From the cell containing the given text, extract its center point as (X, Y) coordinate. 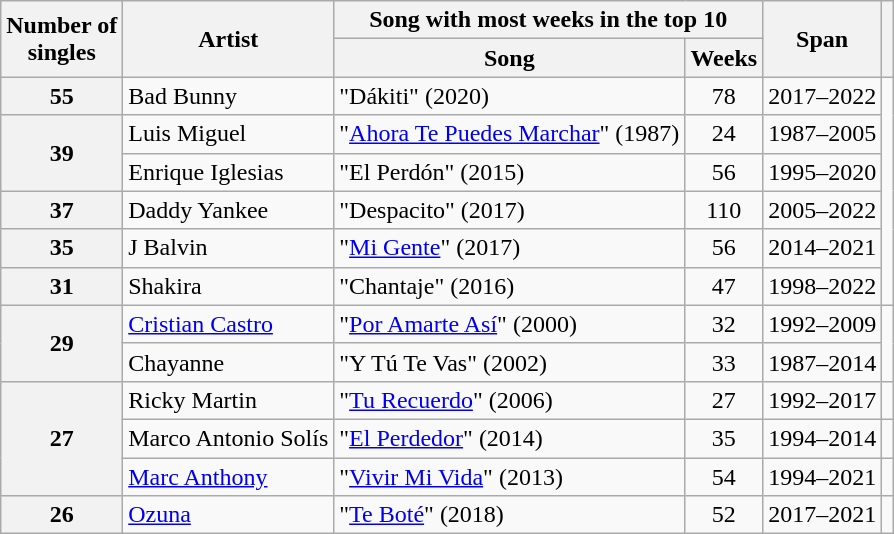
Chayanne (228, 362)
2014–2021 (822, 248)
Span (822, 39)
Enrique Iglesias (228, 172)
33 (724, 362)
"Tu Recuerdo" (2006) (510, 400)
1994–2014 (822, 438)
1987–2005 (822, 134)
J Balvin (228, 248)
37 (62, 210)
"El Perdedor" (2014) (510, 438)
26 (62, 515)
110 (724, 210)
52 (724, 515)
1995–2020 (822, 172)
2017–2022 (822, 96)
Shakira (228, 286)
"Vivir Mi Vida" (2013) (510, 477)
Number ofsingles (62, 39)
"Ahora Te Puedes Marchar" (1987) (510, 134)
Daddy Yankee (228, 210)
55 (62, 96)
Bad Bunny (228, 96)
"Mi Gente" (2017) (510, 248)
Ricky Martin (228, 400)
Marco Antonio Solís (228, 438)
Cristian Castro (228, 324)
Weeks (724, 58)
78 (724, 96)
Luis Miguel (228, 134)
32 (724, 324)
"Por Amarte Así" (2000) (510, 324)
"Despacito" (2017) (510, 210)
39 (62, 153)
2017–2021 (822, 515)
1998–2022 (822, 286)
Artist (228, 39)
Song (510, 58)
1987–2014 (822, 362)
"Y Tú Te Vas" (2002) (510, 362)
"Dákiti" (2020) (510, 96)
Marc Anthony (228, 477)
1992–2017 (822, 400)
"El Perdón" (2015) (510, 172)
1994–2021 (822, 477)
2005–2022 (822, 210)
31 (62, 286)
"Te Boté" (2018) (510, 515)
24 (724, 134)
Ozuna (228, 515)
29 (62, 343)
54 (724, 477)
"Chantaje" (2016) (510, 286)
47 (724, 286)
1992–2009 (822, 324)
Song with most weeks in the top 10 (548, 20)
